Provide the [x, y] coordinate of the cell's center where the given text is located.  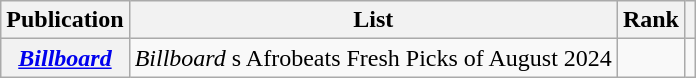
Billboard s Afrobeats Fresh Picks of August 2024 [373, 58]
List [373, 20]
Rank [650, 20]
Billboard [65, 58]
Publication [65, 20]
